Locate the cell with the specified text and output its (X, Y) center coordinate. 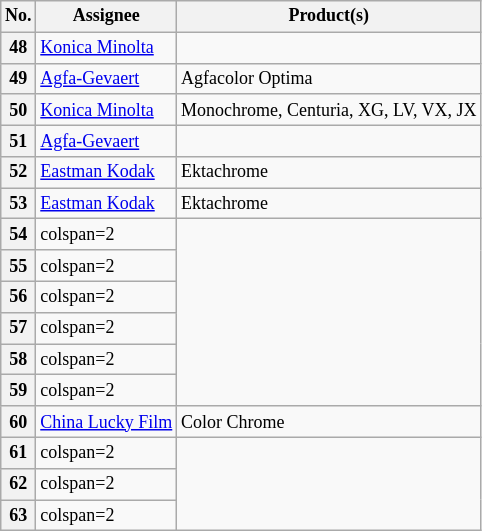
Assignee (106, 16)
55 (18, 266)
62 (18, 484)
57 (18, 328)
52 (18, 172)
53 (18, 204)
Color Chrome (329, 422)
49 (18, 78)
48 (18, 48)
50 (18, 110)
No. (18, 16)
Monochrome, Centuria, XG, LV, VX, JX (329, 110)
Agfacolor Optima (329, 78)
China Lucky Film (106, 422)
63 (18, 516)
60 (18, 422)
56 (18, 296)
58 (18, 360)
54 (18, 234)
51 (18, 140)
59 (18, 390)
61 (18, 452)
Product(s) (329, 16)
